Capture the cell that displays the provided text and extract its (X, Y) central coordinate. 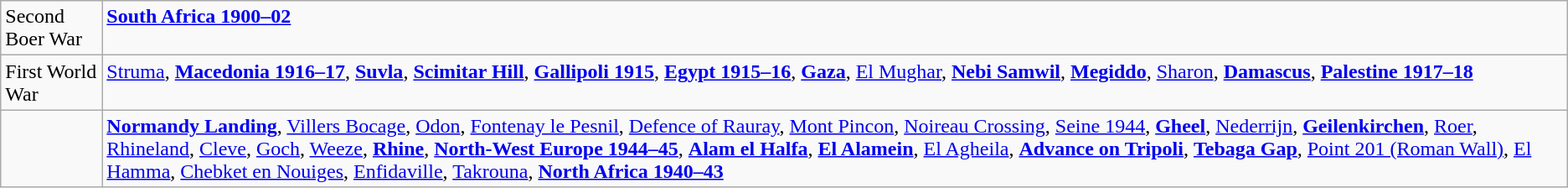
South Africa 1900–02 (834, 29)
Second Boer War (52, 29)
First World War (52, 82)
